Pinpoint the cell where the given text exists, returning its (x, y) midpoint coordinate. 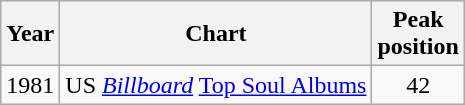
Chart (216, 34)
US Billboard Top Soul Albums (216, 85)
1981 (30, 85)
Year (30, 34)
Peakposition (418, 34)
42 (418, 85)
